Return the [x, y] coordinate for the center point of the cell that contains the specified text.  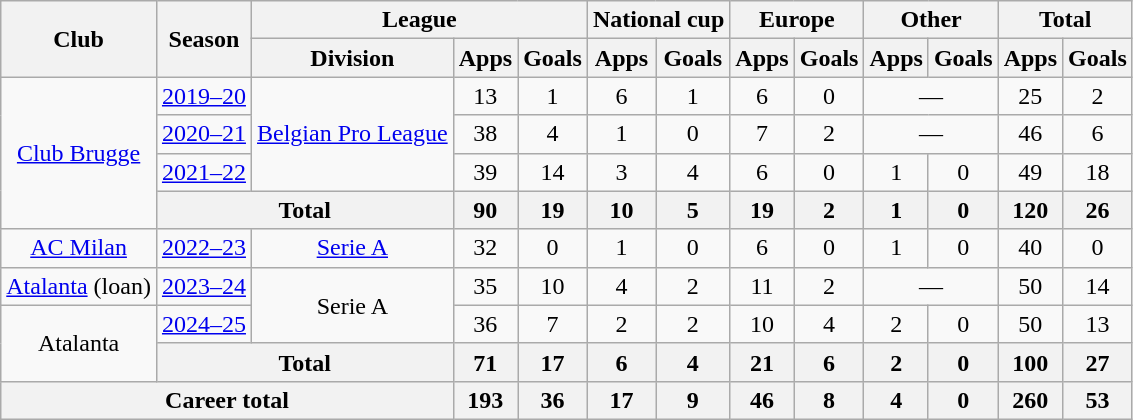
2021–22 [204, 172]
35 [485, 286]
Club Brugge [79, 153]
120 [1030, 210]
Belgian Pro League [352, 134]
53 [1098, 400]
11 [762, 286]
Atalanta [79, 343]
9 [693, 400]
260 [1030, 400]
100 [1030, 362]
2020–21 [204, 134]
27 [1098, 362]
25 [1030, 96]
39 [485, 172]
2024–25 [204, 324]
21 [762, 362]
Other [931, 20]
National cup [658, 20]
5 [693, 210]
40 [1030, 248]
Division [352, 58]
49 [1030, 172]
Club [79, 39]
8 [829, 400]
3 [621, 172]
2022–23 [204, 248]
Atalanta (loan) [79, 286]
38 [485, 134]
Career total [227, 400]
26 [1098, 210]
2019–20 [204, 96]
Europe [797, 20]
193 [485, 400]
71 [485, 362]
18 [1098, 172]
90 [485, 210]
32 [485, 248]
League [419, 20]
2023–24 [204, 286]
AC Milan [79, 248]
Season [204, 39]
